Identify which cell holds the provided text, then report its (X, Y) central coordinate. 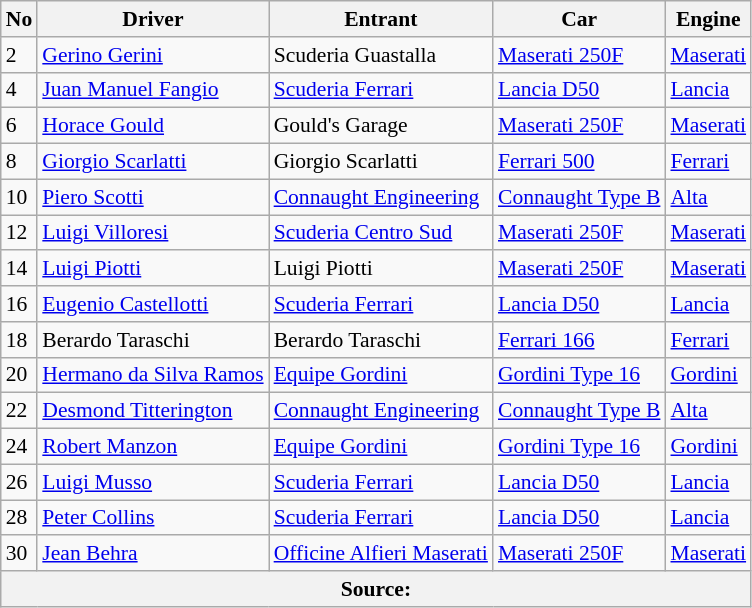
4 (20, 90)
Peter Collins (152, 518)
18 (20, 340)
Piero Scotti (152, 197)
24 (20, 447)
Gerino Gerini (152, 55)
Entrant (381, 19)
Juan Manuel Fangio (152, 90)
Desmond Titterington (152, 411)
2 (20, 55)
12 (20, 233)
Scuderia Guastalla (381, 55)
Gould's Garage (381, 126)
16 (20, 304)
6 (20, 126)
26 (20, 482)
Luigi Musso (152, 482)
Hermano da Silva Ramos (152, 375)
Horace Gould (152, 126)
Ferrari 500 (580, 162)
Driver (152, 19)
Jean Behra (152, 554)
Ferrari 166 (580, 340)
30 (20, 554)
No (20, 19)
10 (20, 197)
22 (20, 411)
28 (20, 518)
Officine Alfieri Maserati (381, 554)
Car (580, 19)
Source: (376, 589)
Robert Manzon (152, 447)
Scuderia Centro Sud (381, 233)
Engine (708, 19)
20 (20, 375)
14 (20, 269)
Luigi Villoresi (152, 233)
8 (20, 162)
Eugenio Castellotti (152, 304)
